Capture the cell that displays the provided text and extract its (X, Y) central coordinate. 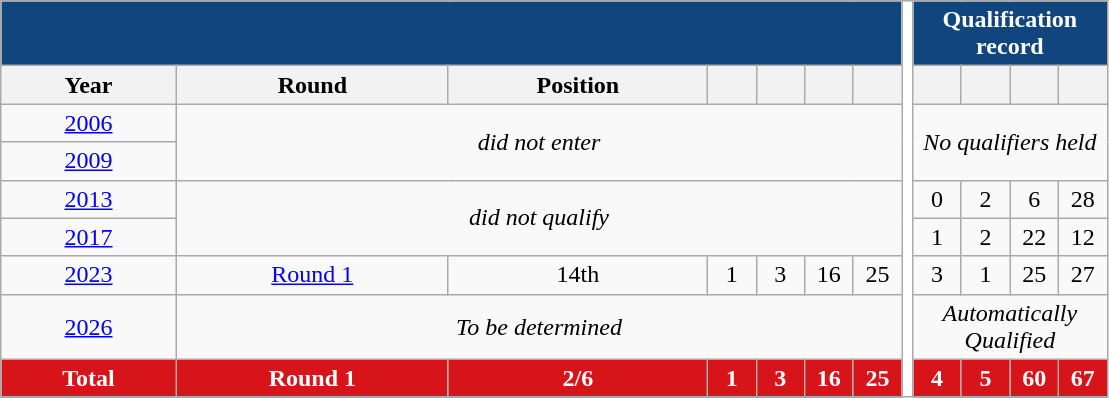
did not qualify (538, 218)
2/6 (578, 378)
4 (938, 378)
6 (1034, 199)
Round (312, 85)
2013 (89, 199)
Total (89, 378)
2006 (89, 123)
2026 (89, 326)
14th (578, 275)
Qualification record (1010, 34)
22 (1034, 237)
No qualifiers held (1010, 142)
28 (1082, 199)
To be determined (538, 326)
2023 (89, 275)
Year (89, 85)
60 (1034, 378)
0 (938, 199)
Automatically Qualified (1010, 326)
27 (1082, 275)
2017 (89, 237)
67 (1082, 378)
Position (578, 85)
2009 (89, 161)
5 (986, 378)
12 (1082, 237)
did not enter (538, 142)
